Detect which cell encompasses the target text, then output its [X, Y] center coordinate. 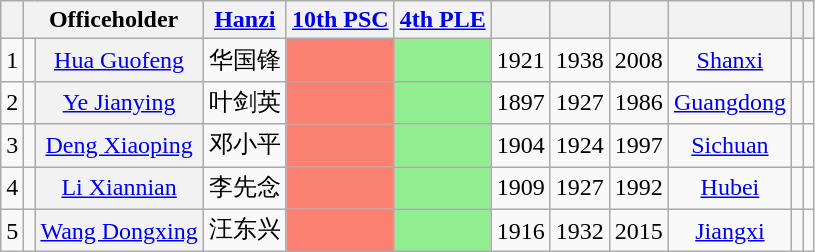
1924 [580, 146]
叶剑英 [244, 102]
1897 [520, 102]
Shanxi [730, 60]
Hanzi [244, 20]
邓小平 [244, 146]
华国锋 [244, 60]
10th PSC [340, 20]
1904 [520, 146]
5 [12, 230]
4th PLE [442, 20]
2008 [638, 60]
Jiangxi [730, 230]
Guangdong [730, 102]
Wang Dongxing [119, 230]
1992 [638, 188]
2015 [638, 230]
1921 [520, 60]
Ye Jianying [119, 102]
1 [12, 60]
2 [12, 102]
1997 [638, 146]
4 [12, 188]
1909 [520, 188]
3 [12, 146]
1932 [580, 230]
1986 [638, 102]
1916 [520, 230]
Hubei [730, 188]
Deng Xiaoping [119, 146]
Hua Guofeng [119, 60]
1938 [580, 60]
Officeholder [114, 20]
Li Xiannian [119, 188]
Sichuan [730, 146]
汪东兴 [244, 230]
李先念 [244, 188]
